Return [X, Y] of the center of cell containing provided text 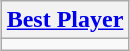
Best Player [65, 20]
